From the cell containing the given text, extract its center point as (X, Y) coordinate. 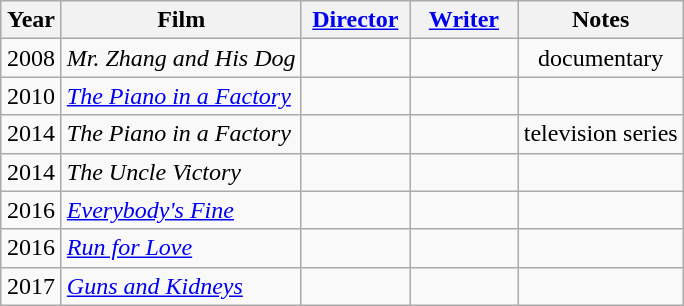
Film (181, 20)
Guns and Kidneys (181, 286)
Director (356, 20)
Run for Love (181, 248)
2017 (32, 286)
2010 (32, 96)
2008 (32, 58)
Writer (464, 20)
Everybody's Fine (181, 210)
Notes (600, 20)
television series (600, 134)
The Uncle Victory (181, 172)
Mr. Zhang and His Dog (181, 58)
documentary (600, 58)
Year (32, 20)
